From the cell containing the given text, extract its center point as (x, y) coordinate. 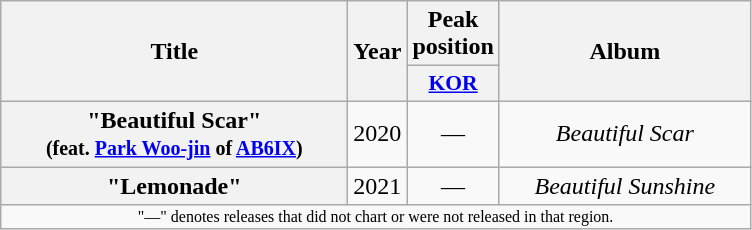
Title (174, 52)
"—" denotes releases that did not chart or were not released in that region. (376, 217)
Album (624, 52)
Beautiful Scar (624, 134)
2020 (378, 134)
"Lemonade" (174, 185)
Year (378, 52)
"Beautiful Scar" (feat. Park Woo-jin of AB6IX) (174, 134)
2021 (378, 185)
Beautiful Sunshine (624, 185)
KOR (453, 84)
Peak position (453, 34)
